Scan for the cell matching the given text and deliver its (X, Y) coordinate at center. 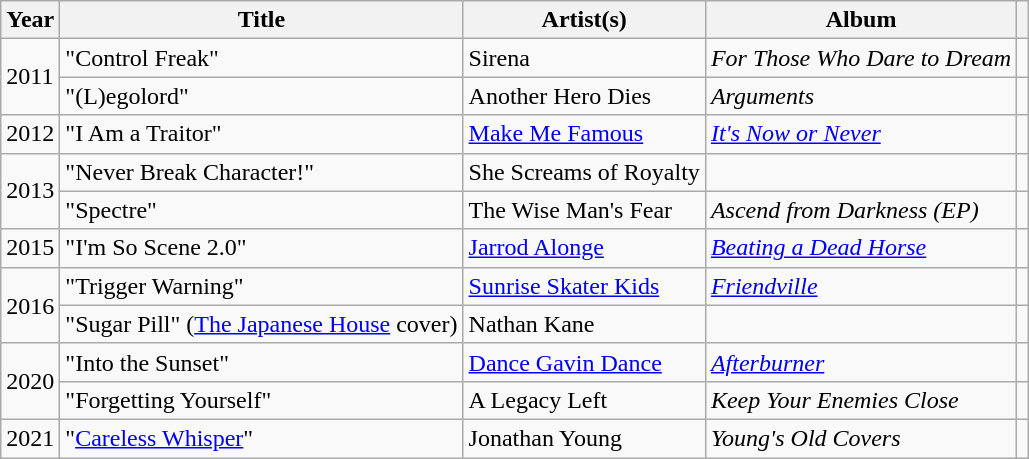
Afterburner (860, 362)
2015 (30, 248)
2011 (30, 77)
"(L)egolord" (262, 96)
The Wise Man's Fear (584, 210)
2021 (30, 438)
Artist(s) (584, 20)
Dance Gavin Dance (584, 362)
Title (262, 20)
Another Hero Dies (584, 96)
"I Am a Traitor" (262, 134)
Beating a Dead Horse (860, 248)
Sirena (584, 58)
Jonathan Young (584, 438)
Jarrod Alonge (584, 248)
"Into the Sunset" (262, 362)
A Legacy Left (584, 400)
"Spectre" (262, 210)
"Careless Whisper" (262, 438)
Friendville (860, 286)
2020 (30, 381)
"Sugar Pill" (The Japanese House cover) (262, 324)
"Never Break Character!" (262, 172)
Ascend from Darkness (EP) (860, 210)
2013 (30, 191)
She Screams of Royalty (584, 172)
Young's Old Covers (860, 438)
It's Now or Never (860, 134)
For Those Who Dare to Dream (860, 58)
Album (860, 20)
Nathan Kane (584, 324)
Year (30, 20)
"I'm So Scene 2.0" (262, 248)
Arguments (860, 96)
Keep Your Enemies Close (860, 400)
Sunrise Skater Kids (584, 286)
"Control Freak" (262, 58)
Make Me Famous (584, 134)
"Trigger Warning" (262, 286)
2012 (30, 134)
"Forgetting Yourself" (262, 400)
2016 (30, 305)
